Capture the cell that displays the provided text and extract its [x, y] central coordinate. 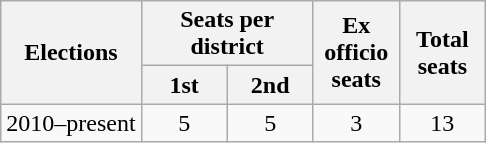
13 [442, 123]
Seats per district [227, 34]
2010–present [71, 123]
Ex officio seats [356, 52]
2nd [270, 85]
Total seats [442, 52]
3 [356, 123]
1st [184, 85]
Elections [71, 52]
